Return [X, Y] of the center of cell containing provided text 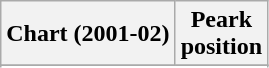
Pearkposition [221, 34]
Chart (2001-02) [88, 34]
